Return [x, y] of the center of cell containing provided text 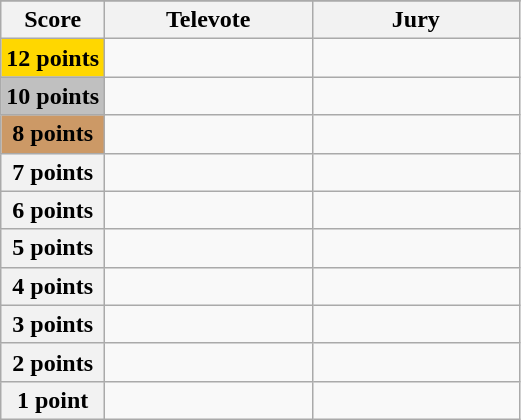
Score [53, 20]
6 points [53, 210]
12 points [53, 58]
Televote [209, 20]
1 point [53, 400]
4 points [53, 286]
8 points [53, 134]
2 points [53, 362]
7 points [53, 172]
Jury [416, 20]
3 points [53, 324]
10 points [53, 96]
5 points [53, 248]
